Output the (X, Y) coordinate of the center of the cell containing the given text.  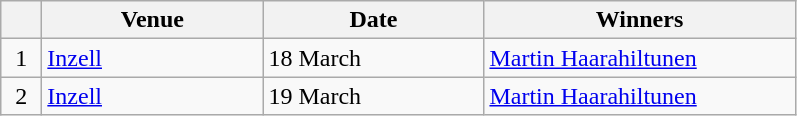
19 March (374, 96)
2 (22, 96)
Date (374, 20)
1 (22, 58)
Winners (640, 20)
18 March (374, 58)
Venue (152, 20)
